Determine the (X, Y) coordinate at the center of the cell enclosing the given text.  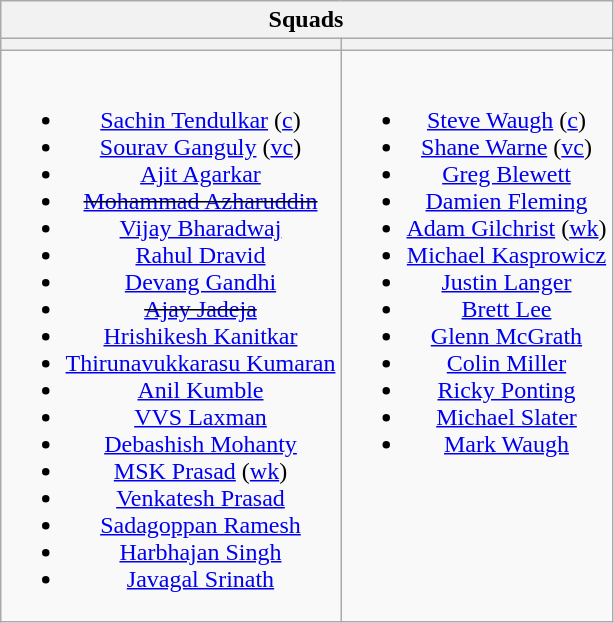
Squads (306, 20)
